Capture the cell that displays the provided text and extract its [x, y] central coordinate. 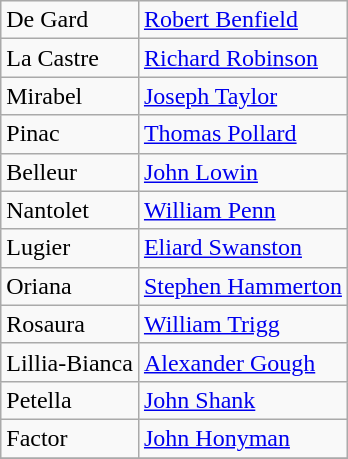
John Honyman [242, 438]
Oriana [70, 286]
Belleur [70, 172]
Nantolet [70, 210]
John Lowin [242, 172]
Mirabel [70, 96]
Robert Benfield [242, 20]
Alexander Gough [242, 362]
William Trigg [242, 324]
Rosaura [70, 324]
Lillia-Bianca [70, 362]
Richard Robinson [242, 58]
Petella [70, 400]
La Castre [70, 58]
Lugier [70, 248]
Stephen Hammerton [242, 286]
Thomas Pollard [242, 134]
Eliard Swanston [242, 248]
Joseph Taylor [242, 96]
John Shank [242, 400]
De Gard [70, 20]
William Penn [242, 210]
Pinac [70, 134]
Factor [70, 438]
